For the text-containing cell, return its midpoint in (X, Y) coordinate format. 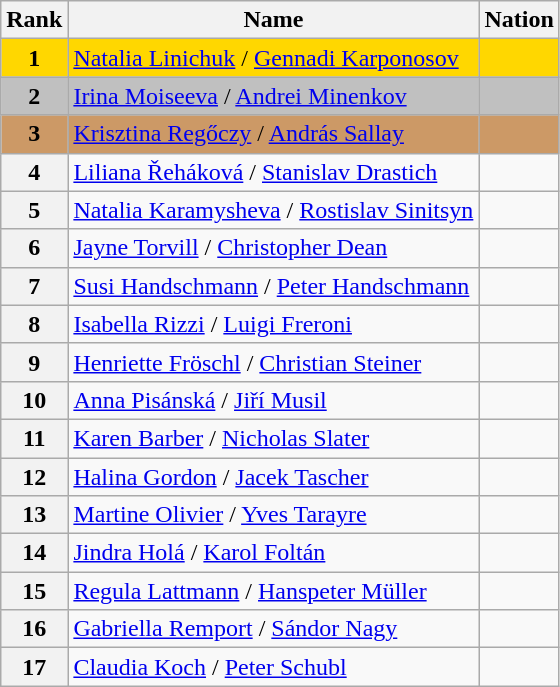
Liliana Řeháková / Stanislav Drastich (274, 172)
Name (274, 20)
Rank (34, 20)
4 (34, 172)
11 (34, 438)
Henriette Fröschl / Christian Steiner (274, 362)
1 (34, 58)
Halina Gordon / Jacek Tascher (274, 477)
7 (34, 286)
Isabella Rizzi / Luigi Freroni (274, 324)
Martine Olivier / Yves Tarayre (274, 515)
Jayne Torvill / Christopher Dean (274, 248)
2 (34, 96)
13 (34, 515)
15 (34, 591)
Regula Lattmann / Hanspeter Müller (274, 591)
17 (34, 667)
Karen Barber / Nicholas Slater (274, 438)
Susi Handschmann / Peter Handschmann (274, 286)
5 (34, 210)
Anna Pisánská / Jiří Musil (274, 400)
Nation (519, 20)
Gabriella Remport / Sándor Nagy (274, 629)
Natalia Linichuk / Gennadi Karponosov (274, 58)
16 (34, 629)
6 (34, 248)
Claudia Koch / Peter Schubl (274, 667)
Natalia Karamysheva / Rostislav Sinitsyn (274, 210)
8 (34, 324)
10 (34, 400)
9 (34, 362)
Irina Moiseeva / Andrei Minenkov (274, 96)
12 (34, 477)
3 (34, 134)
14 (34, 553)
Jindra Holá / Karol Foltán (274, 553)
Krisztina Regőczy / András Sallay (274, 134)
